Return the [x, y] coordinate for the center point of the cell that contains the specified text.  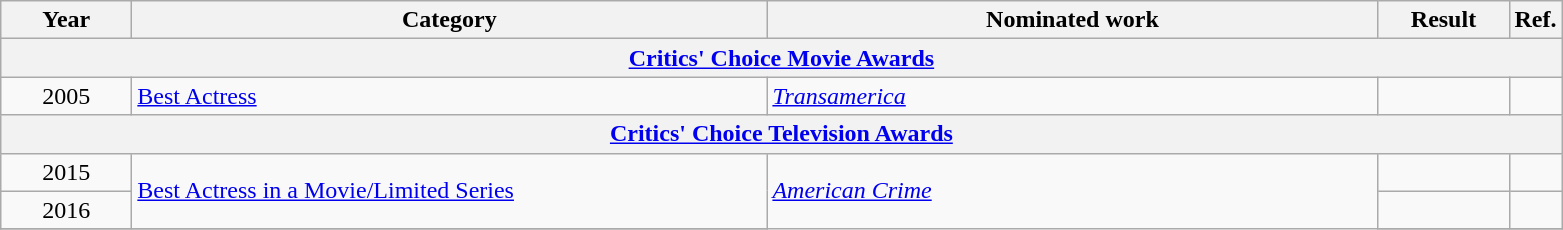
Ref. [1536, 20]
Result [1444, 20]
Critics' Choice Movie Awards [782, 58]
2016 [66, 210]
Year [66, 20]
Best Actress [450, 96]
2005 [66, 96]
2015 [66, 172]
Best Actress in a Movie/Limited Series [450, 191]
Category [450, 20]
Critics' Choice Television Awards [782, 134]
American Crime [1072, 191]
Transamerica [1072, 96]
Nominated work [1072, 20]
